For the text-containing cell, return its midpoint in [x, y] coordinate format. 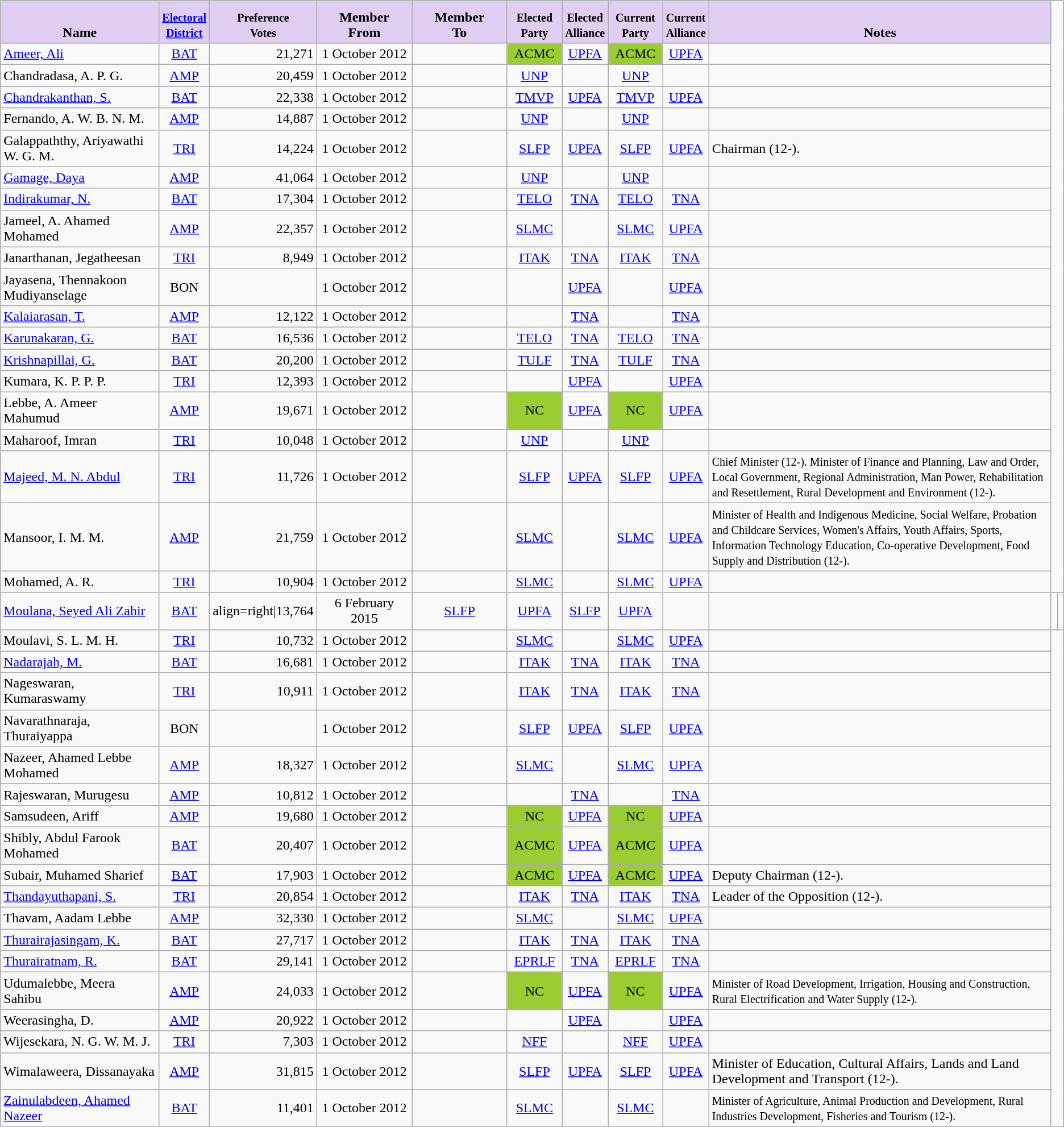
Shibly, Abdul Farook Mohamed [80, 845]
Krishnapillai, G. [80, 360]
22,338 [264, 97]
Thavam, Aadam Lebbe [80, 918]
20,922 [264, 1020]
27,717 [264, 940]
Udumalebbe, Meera Sahibu [80, 991]
12,393 [264, 382]
20,200 [264, 360]
Chandrakanthan, S. [80, 97]
Wimalaweera, Dissanayaka [80, 1071]
Chandradasa, A. P. G. [80, 76]
Rajeswaran, Murugesu [80, 794]
Name [80, 22]
Chairman (12-). [880, 148]
31,815 [264, 1071]
align=right|13,764 [264, 611]
Janarthanan, Jegatheesan [80, 258]
17,903 [264, 875]
20,407 [264, 845]
20,459 [264, 76]
Weerasingha, D. [80, 1020]
41,064 [264, 177]
Thurairajasingam, K. [80, 940]
12,122 [264, 316]
Fernando, A. W. B. N. M. [80, 119]
17,304 [264, 199]
Leader of the Opposition (12-). [880, 897]
CurrentParty [635, 22]
19,671 [264, 411]
Kalaiarasan, T. [80, 316]
6 February 2015 [364, 611]
ElectedParty [534, 22]
Maharoof, Imran [80, 440]
7,303 [264, 1042]
Moulana, Seyed Ali Zahir [80, 611]
11,726 [264, 477]
21,759 [264, 537]
Mansoor, I. M. M. [80, 537]
29,141 [264, 962]
22,357 [264, 229]
ElectedAlliance [585, 22]
Wijesekara, N. G. W. M. J. [80, 1042]
24,033 [264, 991]
Galappaththy, Ariyawathi W. G. M. [80, 148]
19,680 [264, 816]
MemberFrom [364, 22]
Thandayuthapani, S. [80, 897]
Minister of Road Development, Irrigation, Housing and Construction, Rural Electrification and Water Supply (12-). [880, 991]
10,732 [264, 640]
Karunakaran, G. [80, 338]
11,401 [264, 1108]
Notes [880, 22]
Jayasena, Thennakoon Mudiyanselage [80, 287]
Zainulabdeen, Ahamed Nazeer [80, 1108]
CurrentAlliance [685, 22]
18,327 [264, 765]
10,812 [264, 794]
Navarathnaraja, Thuraiyappa [80, 728]
14,224 [264, 148]
14,887 [264, 119]
Ameer, Ali [80, 54]
10,048 [264, 440]
Minister of Agriculture, Animal Production and Development, Rural Industries Development, Fisheries and Tourism (12-). [880, 1108]
Samsudeen, Ariff [80, 816]
Lebbe, A. Ameer Mahumud [80, 411]
16,536 [264, 338]
8,949 [264, 258]
10,904 [264, 582]
PreferenceVotes [264, 22]
20,854 [264, 897]
Mohamed, A. R. [80, 582]
ElectoralDistrict [184, 22]
16,681 [264, 662]
Minister of Education, Cultural Affairs, Lands and Land Development and Transport (12-). [880, 1071]
MemberTo [459, 22]
Indirakumar, N. [80, 199]
Kumara, K. P. P. P. [80, 382]
Nazeer, Ahamed Lebbe Mohamed [80, 765]
Moulavi, S. L. M. H. [80, 640]
Jameel, A. Ahamed Mohamed [80, 229]
Deputy Chairman (12-). [880, 875]
Majeed, M. N. Abdul [80, 477]
Nageswaran, Kumaraswamy [80, 691]
Nadarajah, M. [80, 662]
Gamage, Daya [80, 177]
Subair, Muhamed Sharief [80, 875]
10,911 [264, 691]
32,330 [264, 918]
Thurairatnam, R. [80, 962]
21,271 [264, 54]
